Identify which cell holds the provided text, then report its (X, Y) central coordinate. 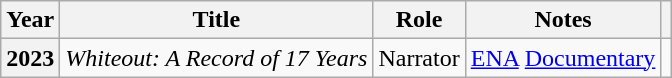
Year (30, 20)
Title (216, 20)
Narrator (419, 58)
Role (419, 20)
Notes (563, 20)
ENA Documentary (563, 58)
2023 (30, 58)
Whiteout: A Record of 17 Years (216, 58)
